Scan for the cell matching the given text and deliver its (x, y) coordinate at center. 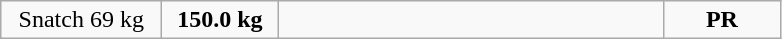
Snatch 69 kg (82, 20)
PR (722, 20)
150.0 kg (220, 20)
